Pinpoint the cell where the given text exists, returning its (x, y) midpoint coordinate. 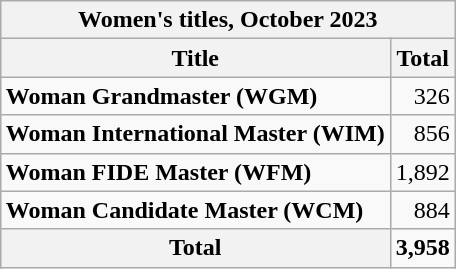
Woman FIDE Master (WFM) (195, 172)
856 (422, 134)
Woman Grandmaster (WGM) (195, 96)
326 (422, 96)
3,958 (422, 248)
Woman Candidate Master (WCM) (195, 210)
Woman International Master (WIM) (195, 134)
884 (422, 210)
Women's titles, October 2023 (228, 20)
1,892 (422, 172)
Title (195, 58)
